Find where the given text appears and provide that cell's center as [X, Y] coordinate. 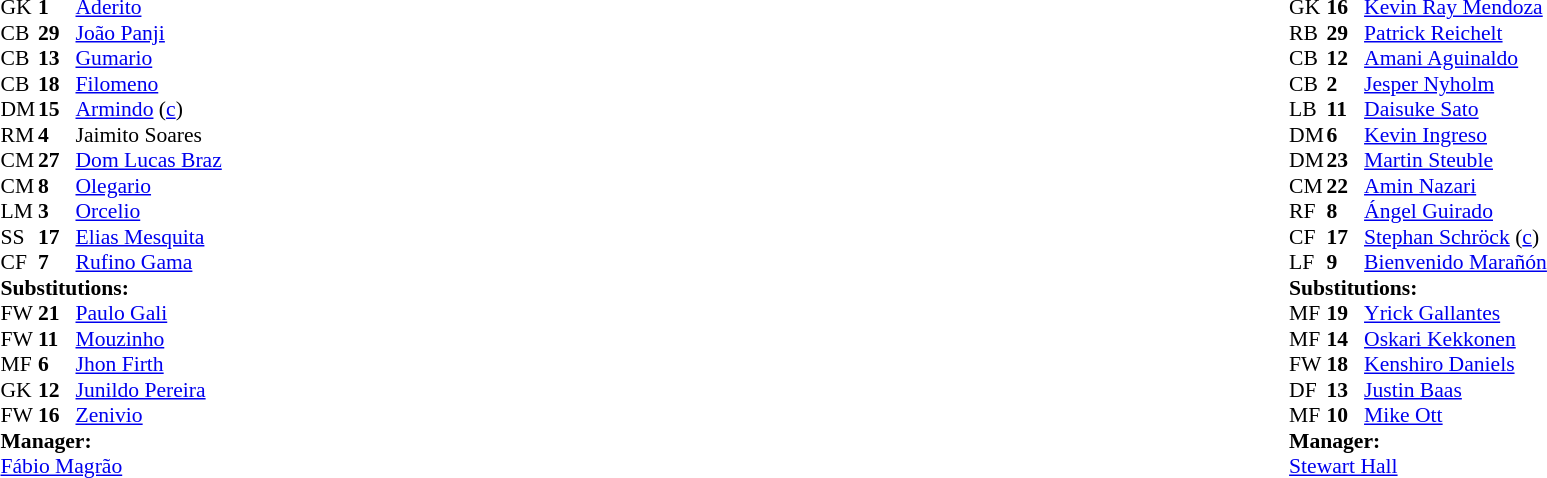
Elias Mesquita [149, 237]
14 [1346, 339]
Yrick Gallantes [1456, 313]
RM [19, 135]
Jaimito Soares [149, 135]
LM [19, 211]
Kevin Ingreso [1456, 135]
SS [19, 237]
LB [1308, 109]
15 [57, 109]
Jesper Nyholm [1456, 84]
GK [19, 390]
27 [57, 161]
Junildo Pereira [149, 390]
2 [1346, 84]
Daisuke Sato [1456, 109]
19 [1346, 313]
21 [57, 313]
Gumario [149, 59]
Bienvenido Marañón [1456, 263]
Kenshiro Daniels [1456, 365]
Patrick Reichelt [1456, 33]
3 [57, 211]
Martin Steuble [1456, 161]
Justin Baas [1456, 390]
Dom Lucas Braz [149, 161]
Zenivio [149, 415]
João Panji [149, 33]
Orcelio [149, 211]
Filomeno [149, 84]
LF [1308, 263]
Amin Nazari [1456, 186]
10 [1346, 415]
Mike Ott [1456, 415]
Ángel Guirado [1456, 211]
Oskari Kekkonen [1456, 339]
Rufino Gama [149, 263]
16 [57, 415]
Stephan Schröck (c) [1456, 237]
9 [1346, 263]
23 [1346, 161]
Mouzinho [149, 339]
DF [1308, 390]
7 [57, 263]
Paulo Gali [149, 313]
RB [1308, 33]
Amani Aguinaldo [1456, 59]
Armindo (c) [149, 109]
4 [57, 135]
RF [1308, 211]
22 [1346, 186]
Jhon Firth [149, 365]
Olegario [149, 186]
